Return the [X, Y] coordinate for the center point of the cell that contains the specified text.  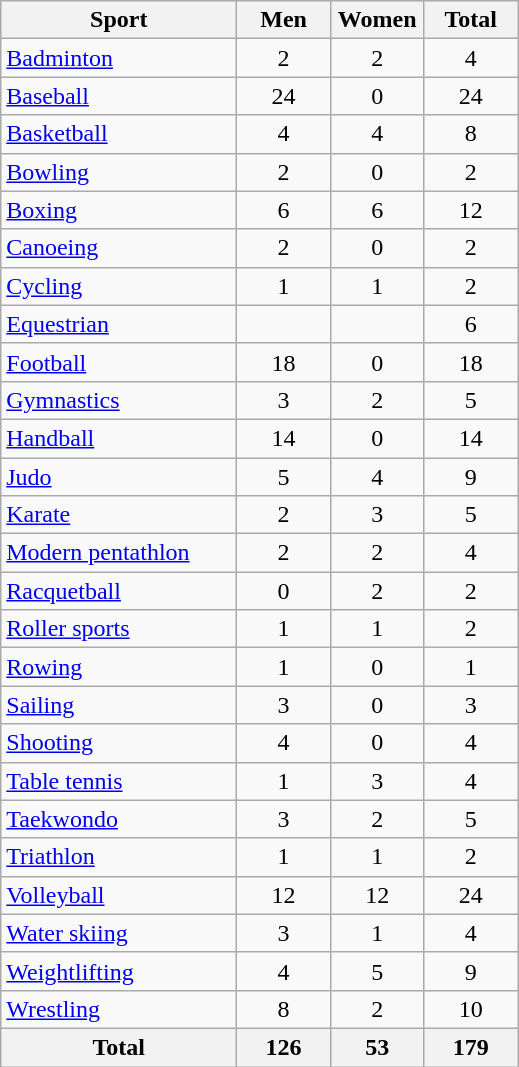
Handball [119, 438]
Shooting [119, 743]
Sailing [119, 705]
10 [471, 1009]
Roller sports [119, 629]
Rowing [119, 667]
Football [119, 362]
Gymnastics [119, 400]
126 [284, 1047]
53 [377, 1047]
Badminton [119, 58]
Modern pentathlon [119, 553]
Triathlon [119, 857]
Weightlifting [119, 971]
Men [284, 20]
Women [377, 20]
Wrestling [119, 1009]
Judo [119, 477]
Sport [119, 20]
Karate [119, 515]
Canoeing [119, 248]
179 [471, 1047]
Baseball [119, 96]
Cycling [119, 286]
Taekwondo [119, 819]
Equestrian [119, 324]
Bowling [119, 172]
Table tennis [119, 781]
Boxing [119, 210]
Volleyball [119, 895]
Water skiing [119, 933]
Basketball [119, 134]
Racquetball [119, 591]
